Return (X, Y) of the center of cell containing provided text 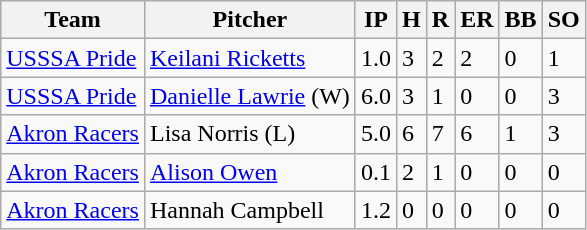
Pitcher (250, 20)
Team (73, 20)
Danielle Lawrie (W) (250, 96)
7 (440, 134)
Lisa Norris (L) (250, 134)
Hannah Campbell (250, 210)
Alison Owen (250, 172)
Keilani Ricketts (250, 58)
SO (564, 20)
1.0 (376, 58)
6.0 (376, 96)
0.1 (376, 172)
5.0 (376, 134)
ER (477, 20)
H (411, 20)
1.2 (376, 210)
BB (520, 20)
R (440, 20)
IP (376, 20)
